From the cell containing the given text, extract its center point as (X, Y) coordinate. 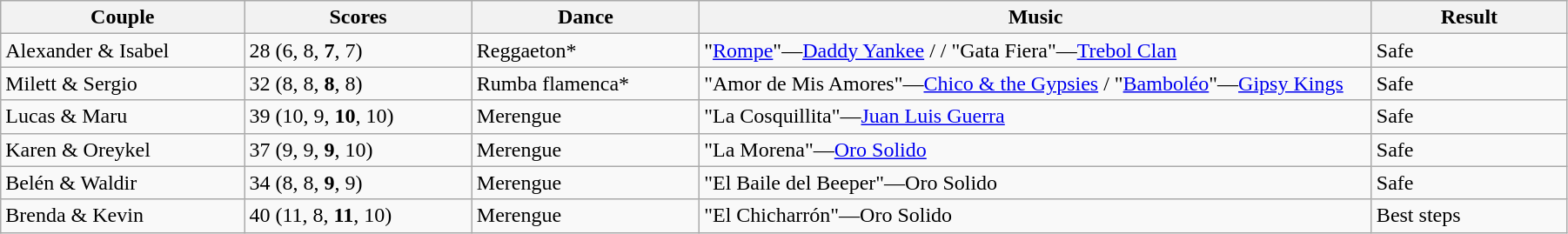
32 (8, 8, 8, 8) (358, 84)
Brenda & Kevin (123, 216)
Couple (123, 17)
34 (8, 8, 9, 9) (358, 183)
"La Morena"—Oro Solido (1035, 150)
Alexander & Isabel (123, 50)
"Amor de Mis Amores"—Chico & the Gypsies / "Bamboléo"—Gipsy Kings (1035, 84)
Rumba flamenca* (585, 84)
37 (9, 9, 9, 10) (358, 150)
40 (11, 8, 11, 10) (358, 216)
Reggaeton* (585, 50)
Lucas & Maru (123, 117)
Karen & Oreykel (123, 150)
"Rompe"—Daddy Yankee / / "Gata Fiera"—Trebol Clan (1035, 50)
"El Baile del Beeper"—Oro Solido (1035, 183)
Best steps (1469, 216)
Result (1469, 17)
Milett & Sergio (123, 84)
28 (6, 8, 7, 7) (358, 50)
Scores (358, 17)
Belén & Waldir (123, 183)
Music (1035, 17)
39 (10, 9, 10, 10) (358, 117)
"El Chicharrón"—Oro Solido (1035, 216)
Dance (585, 17)
"La Cosquillita"—Juan Luis Guerra (1035, 117)
